Detect which cell encompasses the target text, then output its [X, Y] center coordinate. 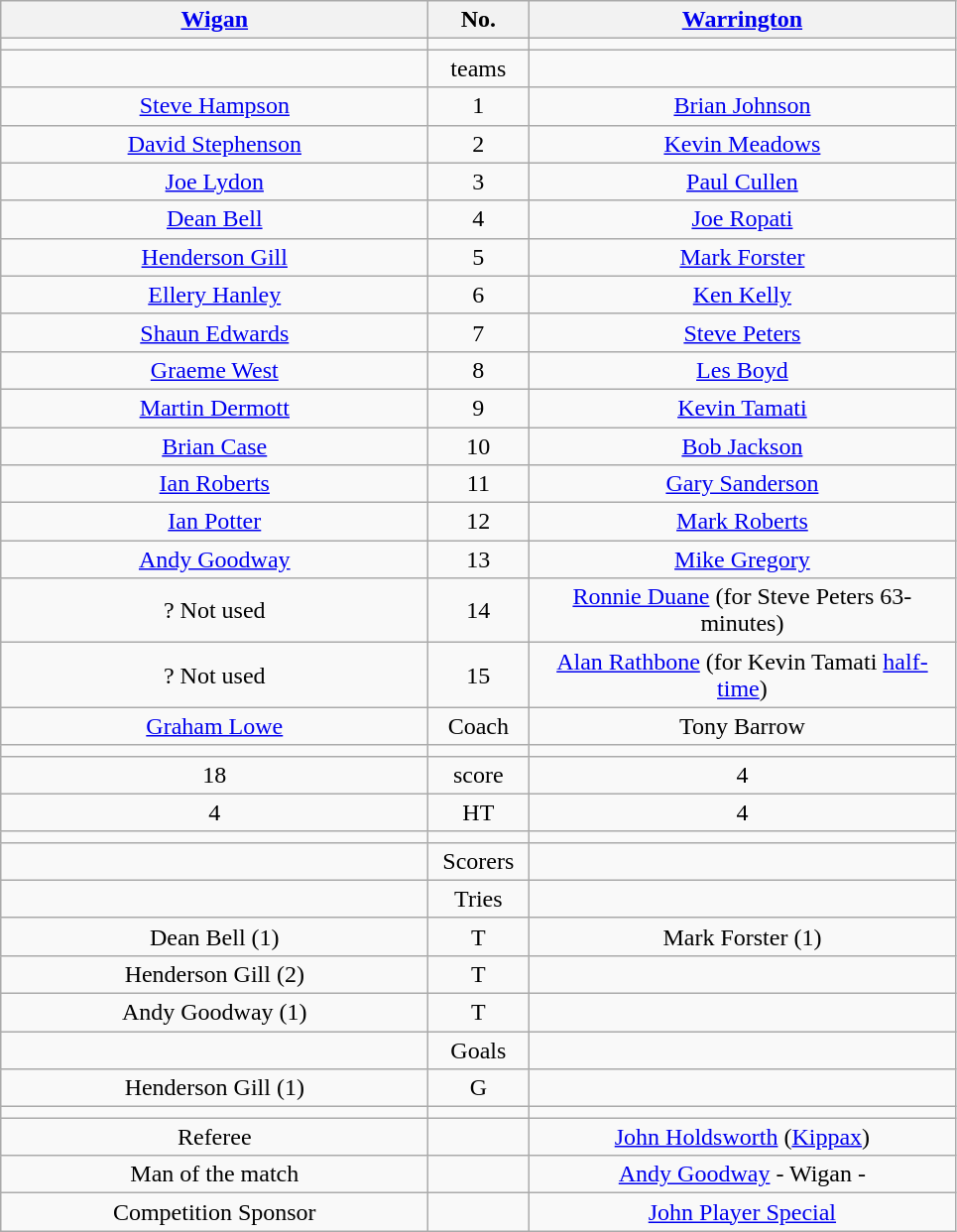
Mike Gregory [742, 559]
Tony Barrow [742, 726]
Ian Potter [214, 522]
Tries [478, 899]
Steve Peters [742, 332]
Mark Roberts [742, 522]
Goals [478, 1050]
9 [478, 408]
John Player Special [742, 1212]
John Holdsworth (Kippax) [742, 1137]
3 [478, 182]
Ken Kelly [742, 295]
Referee [214, 1137]
5 [478, 257]
Ellery Hanley [214, 295]
13 [478, 559]
Dean Bell [214, 219]
Wigan [214, 20]
Mark Forster [742, 257]
Gary Sanderson [742, 484]
Bob Jackson [742, 445]
Kevin Tamati [742, 408]
HT [478, 812]
Brian Johnson [742, 106]
Alan Rathbone (for Kevin Tamati half-time) [742, 675]
Ian Roberts [214, 484]
Steve Hampson [214, 106]
Dean Bell (1) [214, 936]
Graham Lowe [214, 726]
2 [478, 144]
Paul Cullen [742, 182]
Joe Lydon [214, 182]
Les Boyd [742, 370]
18 [214, 775]
teams [478, 68]
Henderson Gill [214, 257]
G [478, 1088]
Man of the match [214, 1174]
Andy Goodway - Wigan - [742, 1174]
David Stephenson [214, 144]
Ronnie Duane (for Steve Peters 63-minutes) [742, 611]
Martin Dermott [214, 408]
6 [478, 295]
Warrington [742, 20]
Henderson Gill (1) [214, 1088]
Kevin Meadows [742, 144]
Andy Goodway (1) [214, 1012]
Coach [478, 726]
Scorers [478, 861]
Joe Ropati [742, 219]
Graeme West [214, 370]
score [478, 775]
Henderson Gill (2) [214, 974]
1 [478, 106]
Brian Case [214, 445]
No. [478, 20]
7 [478, 332]
Shaun Edwards [214, 332]
Competition Sponsor [214, 1212]
15 [478, 675]
12 [478, 522]
14 [478, 611]
11 [478, 484]
Mark Forster (1) [742, 936]
Andy Goodway [214, 559]
8 [478, 370]
10 [478, 445]
